Scan for the cell matching the given text and deliver its (x, y) coordinate at center. 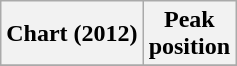
Chart (2012) (72, 34)
Peak position (189, 34)
